Find where the given text appears and provide that cell's center as [X, Y] coordinate. 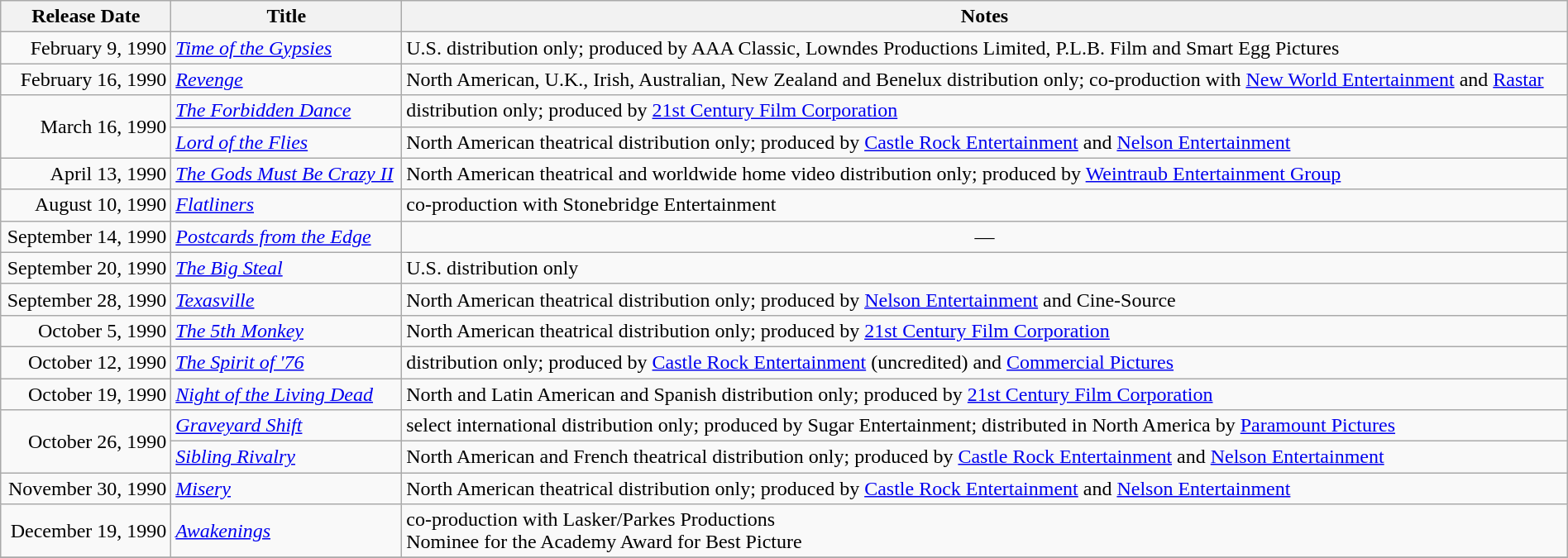
North American, U.K., Irish, Australian, New Zealand and Benelux distribution only; co-production with New World Entertainment and Rastar [985, 79]
The Big Steal [286, 268]
February 16, 1990 [86, 79]
Postcards from the Edge [286, 236]
North American and French theatrical distribution only; produced by Castle Rock Entertainment and Nelson Entertainment [985, 457]
North American theatrical distribution only; produced by 21st Century Film Corporation [985, 331]
August 10, 1990 [86, 205]
Title [286, 17]
October 5, 1990 [86, 331]
The 5th Monkey [286, 331]
February 9, 1990 [86, 48]
Sibling Rivalry [286, 457]
September 28, 1990 [86, 299]
September 20, 1990 [86, 268]
Time of the Gypsies [286, 48]
co-production with Lasker/Parkes ProductionsNominee for the Academy Award for Best Picture [985, 531]
Revenge [286, 79]
October 12, 1990 [86, 362]
U.S. distribution only [985, 268]
Notes [985, 17]
select international distribution only; produced by Sugar Entertainment; distributed in North America by Paramount Pictures [985, 426]
Flatliners [286, 205]
March 16, 1990 [86, 126]
October 26, 1990 [86, 441]
U.S. distribution only; produced by AAA Classic, Lowndes Productions Limited, P.L.B. Film and Smart Egg Pictures [985, 48]
Awakenings [286, 531]
The Spirit of '76 [286, 362]
Texasville [286, 299]
December 19, 1990 [86, 531]
Misery [286, 489]
North American theatrical distribution only; produced by Nelson Entertainment and Cine-Source [985, 299]
Graveyard Shift [286, 426]
Release Date [86, 17]
co-production with Stonebridge Entertainment [985, 205]
Lord of the Flies [286, 142]
— [985, 236]
North and Latin American and Spanish distribution only; produced by 21st Century Film Corporation [985, 394]
The Gods Must Be Crazy II [286, 174]
distribution only; produced by Castle Rock Entertainment (uncredited) and Commercial Pictures [985, 362]
October 19, 1990 [86, 394]
April 13, 1990 [86, 174]
November 30, 1990 [86, 489]
North American theatrical and worldwide home video distribution only; produced by Weintraub Entertainment Group [985, 174]
distribution only; produced by 21st Century Film Corporation [985, 111]
Night of the Living Dead [286, 394]
September 14, 1990 [86, 236]
The Forbidden Dance [286, 111]
